Determine the [x, y] coordinate at the center of the cell enclosing the given text.  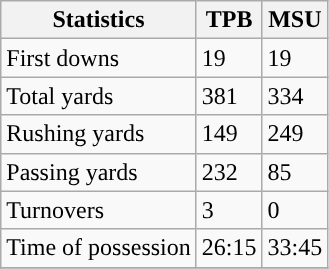
232 [229, 172]
3 [229, 210]
Rushing yards [99, 134]
33:45 [295, 248]
TPB [229, 20]
Statistics [99, 20]
334 [295, 96]
Turnovers [99, 210]
Passing yards [99, 172]
149 [229, 134]
First downs [99, 58]
85 [295, 172]
MSU [295, 20]
381 [229, 96]
249 [295, 134]
26:15 [229, 248]
0 [295, 210]
Time of possession [99, 248]
Total yards [99, 96]
